Determine the (X, Y) coordinate at the center of the cell enclosing the given text.  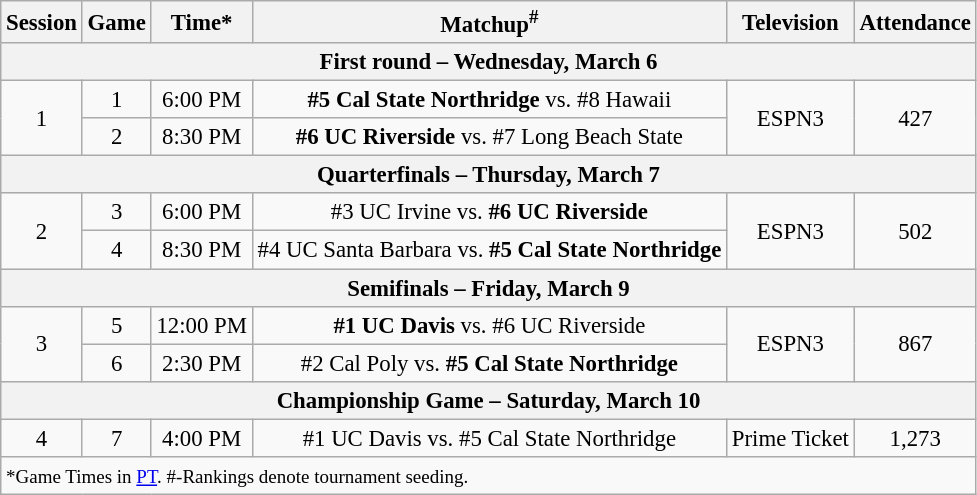
1,273 (915, 438)
*Game Times in PT. #-Rankings denote tournament seeding. (488, 476)
12:00 PM (202, 325)
#5 Cal State Northridge vs. #8 Hawaii (489, 100)
Television (791, 22)
Game (116, 22)
Session (42, 22)
Matchup# (489, 22)
502 (915, 232)
Championship Game – Saturday, March 10 (488, 400)
7 (116, 438)
Attendance (915, 22)
First round – Wednesday, March 6 (488, 62)
867 (915, 344)
#6 UC Riverside vs. #7 Long Beach State (489, 137)
#1 UC Davis vs. #5 Cal State Northridge (489, 438)
Time* (202, 22)
Semifinals – Friday, March 9 (488, 288)
#2 Cal Poly vs. #5 Cal State Northridge (489, 363)
#1 UC Davis vs. #6 UC Riverside (489, 325)
4:00 PM (202, 438)
#4 UC Santa Barbara vs. #5 Cal State Northridge (489, 250)
Quarterfinals – Thursday, March 7 (488, 175)
Prime Ticket (791, 438)
#3 UC Irvine vs. #6 UC Riverside (489, 213)
5 (116, 325)
6 (116, 363)
2:30 PM (202, 363)
427 (915, 118)
